Locate the cell with the specified text and output its (x, y) center coordinate. 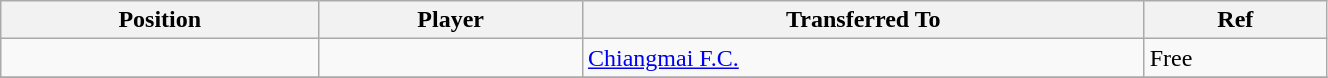
Position (160, 20)
Transferred To (863, 20)
Free (1235, 58)
Ref (1235, 20)
Chiangmai F.C. (863, 58)
Player (451, 20)
